Output the [X, Y] coordinate of the center of the cell containing the given text.  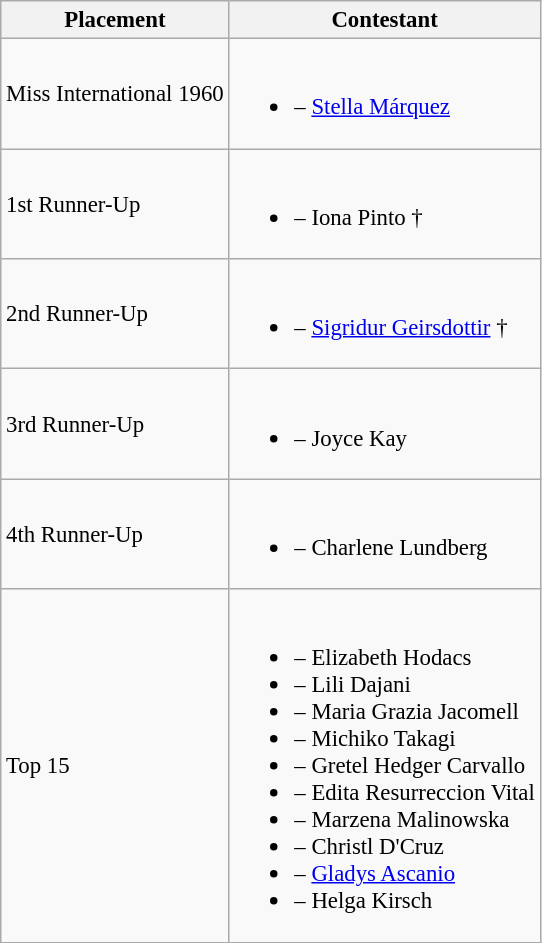
Placement [115, 20]
2nd Runner-Up [115, 314]
Contestant [384, 20]
– Charlene Lundberg [384, 534]
4th Runner-Up [115, 534]
Miss International 1960 [115, 94]
Top 15 [115, 766]
– Stella Márquez [384, 94]
3rd Runner-Up [115, 424]
1st Runner-Up [115, 204]
– Joyce Kay [384, 424]
– Sigridur Geirsdottir † [384, 314]
– Iona Pinto † [384, 204]
